Search for the cell housing the specified text and yield its [x, y] center coordinate. 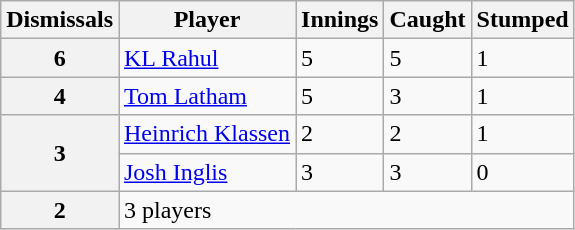
Caught [428, 20]
6 [60, 58]
Heinrich Klassen [206, 134]
Player [206, 20]
Stumped [522, 20]
KL Rahul [206, 58]
Josh Inglis [206, 172]
4 [60, 96]
Innings [340, 20]
3 players [346, 210]
Tom Latham [206, 96]
Dismissals [60, 20]
0 [522, 172]
